Search for the cell housing the specified text and yield its [X, Y] center coordinate. 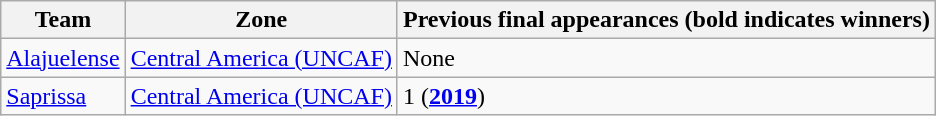
Alajuelense [63, 58]
Previous final appearances (bold indicates winners) [666, 20]
Zone [261, 20]
None [666, 58]
1 (2019) [666, 96]
Saprissa [63, 96]
Team [63, 20]
